For the text-containing cell, return its midpoint in [X, Y] coordinate format. 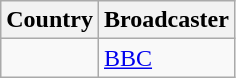
BBC [166, 58]
Broadcaster [166, 20]
Country [50, 20]
